Find where the given text appears and provide that cell's center as (x, y) coordinate. 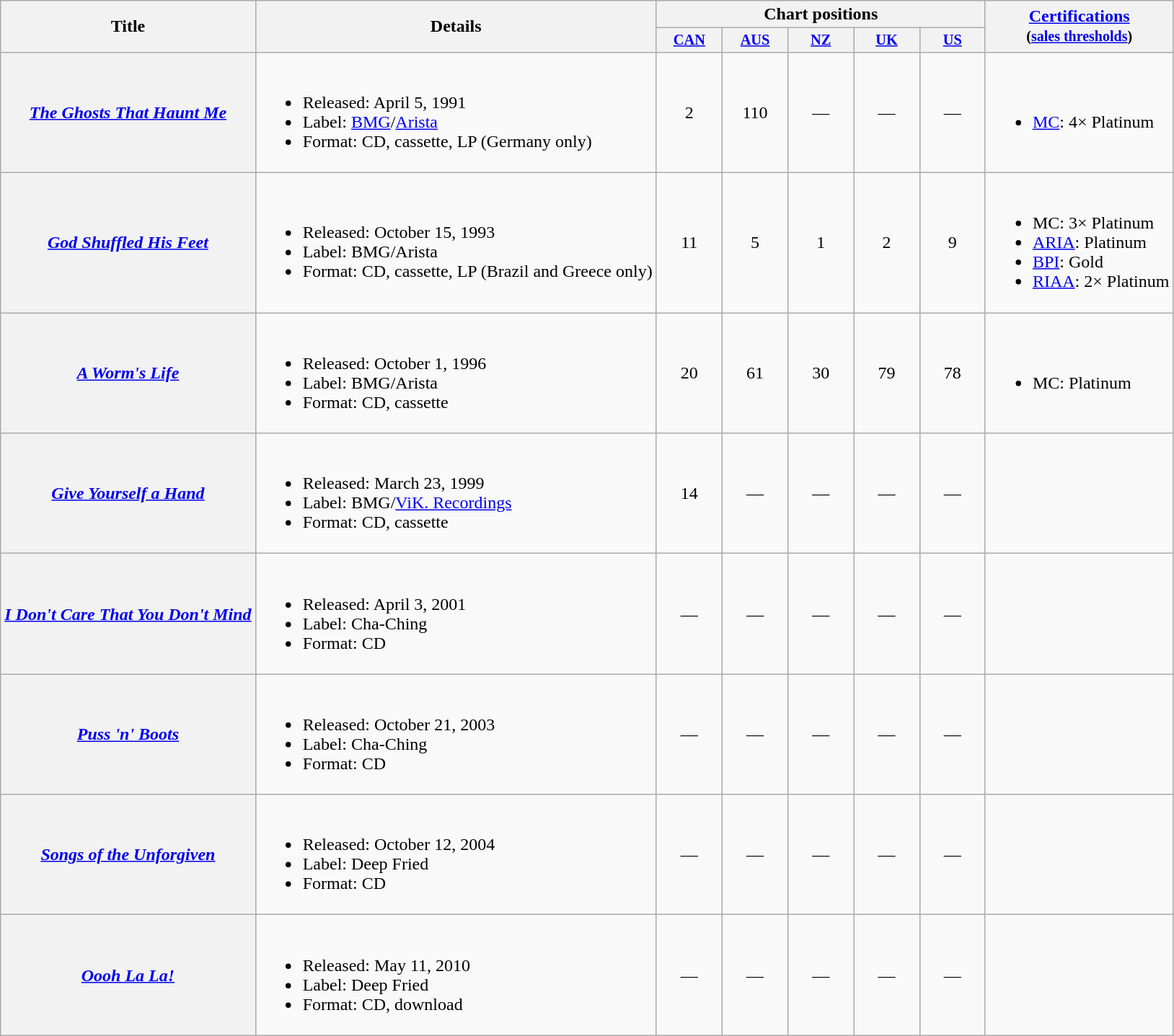
30 (821, 373)
MC: Platinum (1079, 373)
Released: October 15, 1993Label: BMG/AristaFormat: CD, cassette, LP (Brazil and Greece only) (456, 243)
11 (689, 243)
Released: October 12, 2004Label: Deep FriedFormat: CD (456, 855)
I Don't Care That You Don't Mind (128, 614)
Give Yourself a Hand (128, 493)
MC: 4× Platinum (1079, 112)
UK (887, 40)
79 (887, 373)
Released: April 5, 1991Label: BMG/AristaFormat: CD, cassette, LP (Germany only) (456, 112)
Released: October 21, 2003Label: Cha-ChingFormat: CD (456, 734)
NZ (821, 40)
110 (754, 112)
20 (689, 373)
Released: October 1, 1996Label: BMG/AristaFormat: CD, cassette (456, 373)
61 (754, 373)
9 (952, 243)
AUS (754, 40)
Puss 'n' Boots (128, 734)
Details (456, 27)
Released: May 11, 2010Label: Deep FriedFormat: CD, download (456, 975)
5 (754, 243)
78 (952, 373)
US (952, 40)
Title (128, 27)
Released: April 3, 2001Label: Cha-ChingFormat: CD (456, 614)
MC: 3× PlatinumARIA: PlatinumBPI: GoldRIAA: 2× Platinum (1079, 243)
A Worm's Life (128, 373)
Released: March 23, 1999Label: BMG/ViK. RecordingsFormat: CD, cassette (456, 493)
The Ghosts That Haunt Me (128, 112)
CAN (689, 40)
Songs of the Unforgiven (128, 855)
1 (821, 243)
Chart positions (821, 14)
God Shuffled His Feet (128, 243)
Oooh La La! (128, 975)
Certifications(sales thresholds) (1079, 27)
14 (689, 493)
